Provide the [x, y] coordinate of the cell's center where the given text is located.  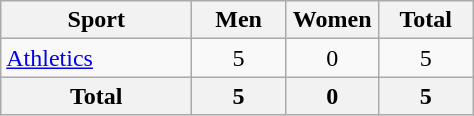
Women [332, 20]
Men [239, 20]
Sport [96, 20]
Athletics [96, 58]
